Return [x, y] of the center of cell containing provided text 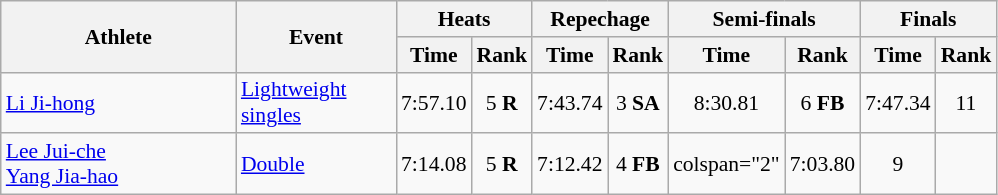
7:12.42 [570, 164]
11 [966, 102]
8:30.81 [726, 102]
Lightweight singles [316, 102]
7:47.34 [898, 102]
4 FB [638, 164]
Lee Jui-cheYang Jia-hao [118, 164]
Semi-finals [764, 19]
7:03.80 [822, 164]
9 [898, 164]
7:43.74 [570, 102]
Finals [928, 19]
Repechage [600, 19]
Heats [464, 19]
Double [316, 164]
colspan="2" [726, 164]
7:14.08 [434, 164]
Li Ji-hong [118, 102]
7:57.10 [434, 102]
Athlete [118, 36]
Event [316, 36]
3 SA [638, 102]
6 FB [822, 102]
